Locate the cell with the specified text and output its (x, y) center coordinate. 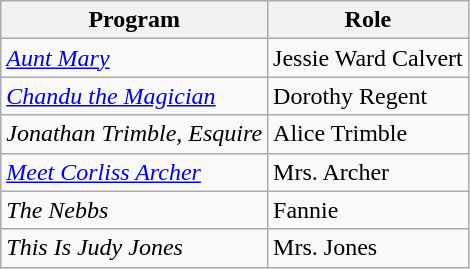
Dorothy Regent (368, 96)
Role (368, 20)
Jonathan Trimble, Esquire (134, 134)
Mrs. Jones (368, 248)
Jessie Ward Calvert (368, 58)
The Nebbs (134, 210)
Meet Corliss Archer (134, 172)
Aunt Mary (134, 58)
This Is Judy Jones (134, 248)
Program (134, 20)
Mrs. Archer (368, 172)
Alice Trimble (368, 134)
Fannie (368, 210)
Chandu the Magician (134, 96)
